Find where the given text appears and provide that cell's center as (x, y) coordinate. 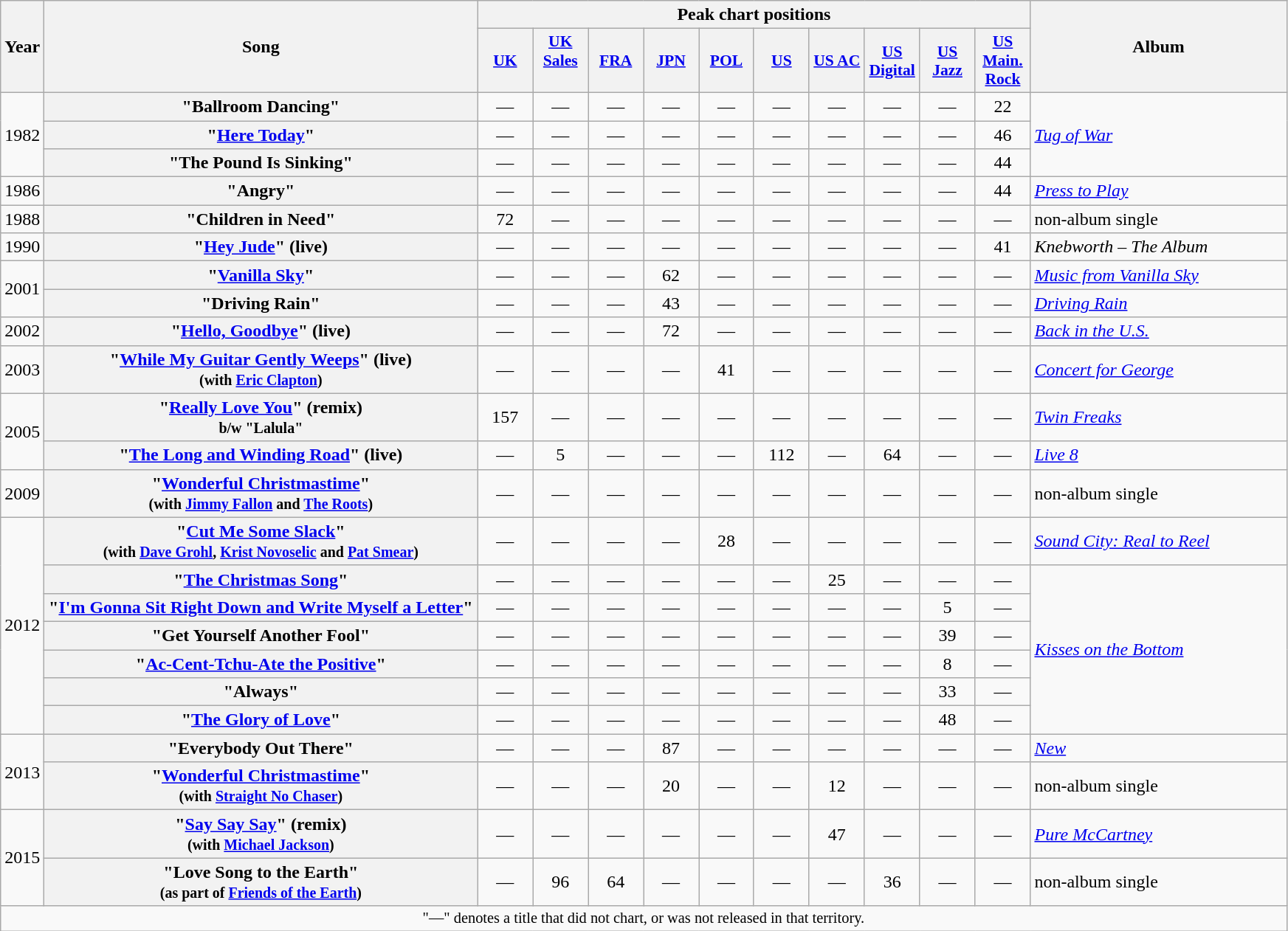
87 (672, 748)
43 (672, 303)
Year (22, 47)
1986 (22, 191)
Concert for George (1159, 369)
"Children in Need" (261, 219)
"The Long and Winding Road" (live) (261, 455)
"Vanilla Sky" (261, 275)
2001 (22, 289)
US (781, 60)
POL (726, 60)
UK Sales (561, 60)
39 (948, 635)
2012 (22, 626)
"Wonderful Christmastime"(with Jimmy Fallon and The Roots) (261, 493)
28 (726, 541)
Tug of War (1159, 134)
UK (505, 60)
1988 (22, 219)
Pure McCartney (1159, 834)
"The Pound Is Sinking" (261, 163)
2003 (22, 369)
"Driving Rain" (261, 303)
Press to Play (1159, 191)
"Hey Jude" (live) (261, 247)
Sound City: Real to Reel (1159, 541)
25 (837, 579)
"Love Song to the Earth"(as part of Friends of the Earth) (261, 882)
"I'm Gonna Sit Right Down and Write Myself a Letter" (261, 607)
46 (1002, 135)
"Really Love You" (remix)b/w "Lalula" (261, 418)
62 (672, 275)
Peak chart positions (754, 15)
"Hello, Goodbye" (live) (261, 331)
"Here Today" (261, 135)
8 (948, 663)
Album (1159, 47)
Driving Rain (1159, 303)
36 (892, 882)
48 (948, 720)
US AC (837, 60)
US Digital (892, 60)
"Get Yourself Another Fool" (261, 635)
JPN (672, 60)
47 (837, 834)
2013 (22, 772)
2009 (22, 493)
Music from Vanilla Sky (1159, 275)
"The Glory of Love" (261, 720)
"—" denotes a title that did not chart, or was not released in that territory. (644, 918)
"Angry" (261, 191)
12 (837, 786)
FRA (616, 60)
96 (561, 882)
Kisses on the Bottom (1159, 649)
Song (261, 47)
Live 8 (1159, 455)
"Ballroom Dancing" (261, 106)
1990 (22, 247)
1982 (22, 134)
22 (1002, 106)
112 (781, 455)
33 (948, 692)
"The Christmas Song" (261, 579)
157 (505, 418)
USMain.Rock (1002, 60)
"Say Say Say" (remix)(with Michael Jackson) (261, 834)
"Ac-Cent-Tchu-Ate the Positive" (261, 663)
2015 (22, 858)
20 (672, 786)
Knebworth – The Album (1159, 247)
Twin Freaks (1159, 418)
"Always" (261, 692)
New (1159, 748)
"Wonderful Christmastime"(with Straight No Chaser) (261, 786)
"While My Guitar Gently Weeps" (live)(with Eric Clapton) (261, 369)
2005 (22, 431)
Back in the U.S. (1159, 331)
"Cut Me Some Slack"(with Dave Grohl, Krist Novoselic and Pat Smear) (261, 541)
US Jazz (948, 60)
"Everybody Out There" (261, 748)
2002 (22, 331)
